Return (X, Y) of the center of cell containing provided text 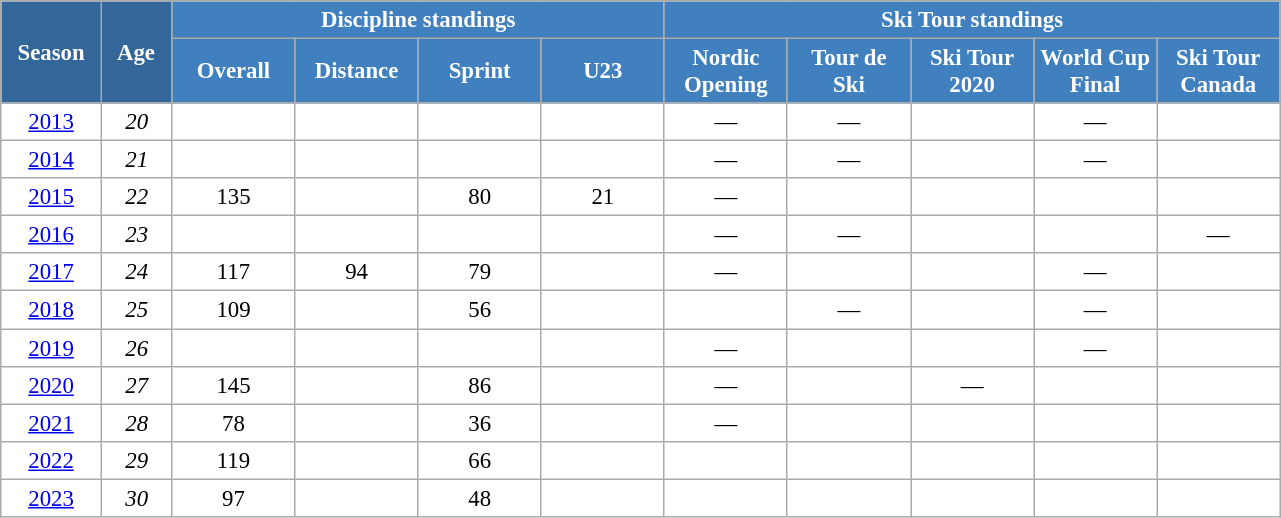
2022 (52, 460)
2015 (52, 197)
117 (234, 273)
56 (480, 310)
22 (136, 197)
29 (136, 460)
78 (234, 423)
2020 (52, 385)
Ski Tour standings (972, 20)
NordicOpening (726, 72)
66 (480, 460)
86 (480, 385)
25 (136, 310)
U23 (602, 72)
2023 (52, 498)
2016 (52, 235)
28 (136, 423)
2017 (52, 273)
24 (136, 273)
109 (234, 310)
Tour deSki (848, 72)
23 (136, 235)
119 (234, 460)
2013 (52, 122)
Sprint (480, 72)
145 (234, 385)
World CupFinal (1096, 72)
97 (234, 498)
135 (234, 197)
Ski Tour2020 (972, 72)
94 (356, 273)
48 (480, 498)
2018 (52, 310)
2019 (52, 348)
Ski TourCanada (1218, 72)
2014 (52, 160)
2021 (52, 423)
26 (136, 348)
Discipline standings (418, 20)
Season (52, 52)
79 (480, 273)
20 (136, 122)
30 (136, 498)
Overall (234, 72)
Age (136, 52)
27 (136, 385)
80 (480, 197)
36 (480, 423)
Distance (356, 72)
